Find where the given text appears and provide that cell's center as [X, Y] coordinate. 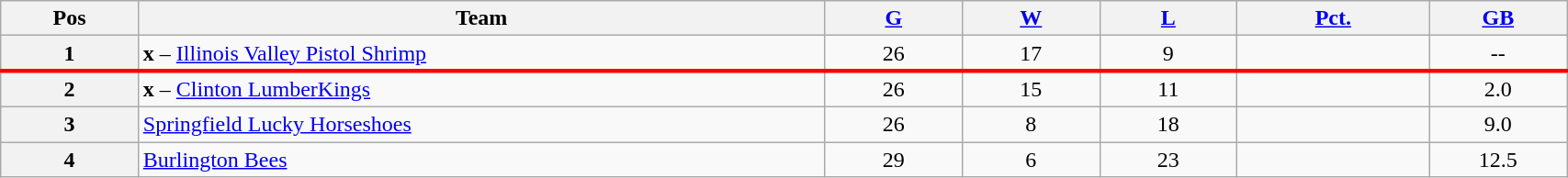
Springfield Lucky Horseshoes [481, 124]
Pct. [1334, 18]
29 [894, 159]
17 [1032, 53]
W [1032, 18]
6 [1032, 159]
Team [481, 18]
23 [1168, 159]
1 [70, 53]
15 [1032, 89]
x – Clinton LumberKings [481, 89]
12.5 [1498, 159]
L [1168, 18]
x – Illinois Valley Pistol Shrimp [481, 53]
11 [1168, 89]
-- [1498, 53]
18 [1168, 124]
2 [70, 89]
3 [70, 124]
8 [1032, 124]
G [894, 18]
Pos [70, 18]
4 [70, 159]
GB [1498, 18]
2.0 [1498, 89]
Burlington Bees [481, 159]
9 [1168, 53]
9.0 [1498, 124]
